Search for the cell housing the specified text and yield its (X, Y) center coordinate. 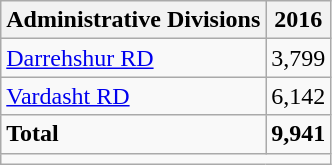
Darrehshur RD (134, 58)
3,799 (298, 58)
9,941 (298, 134)
Administrative Divisions (134, 20)
6,142 (298, 96)
2016 (298, 20)
Vardasht RD (134, 96)
Total (134, 134)
